For the text-containing cell, return its midpoint in (x, y) coordinate format. 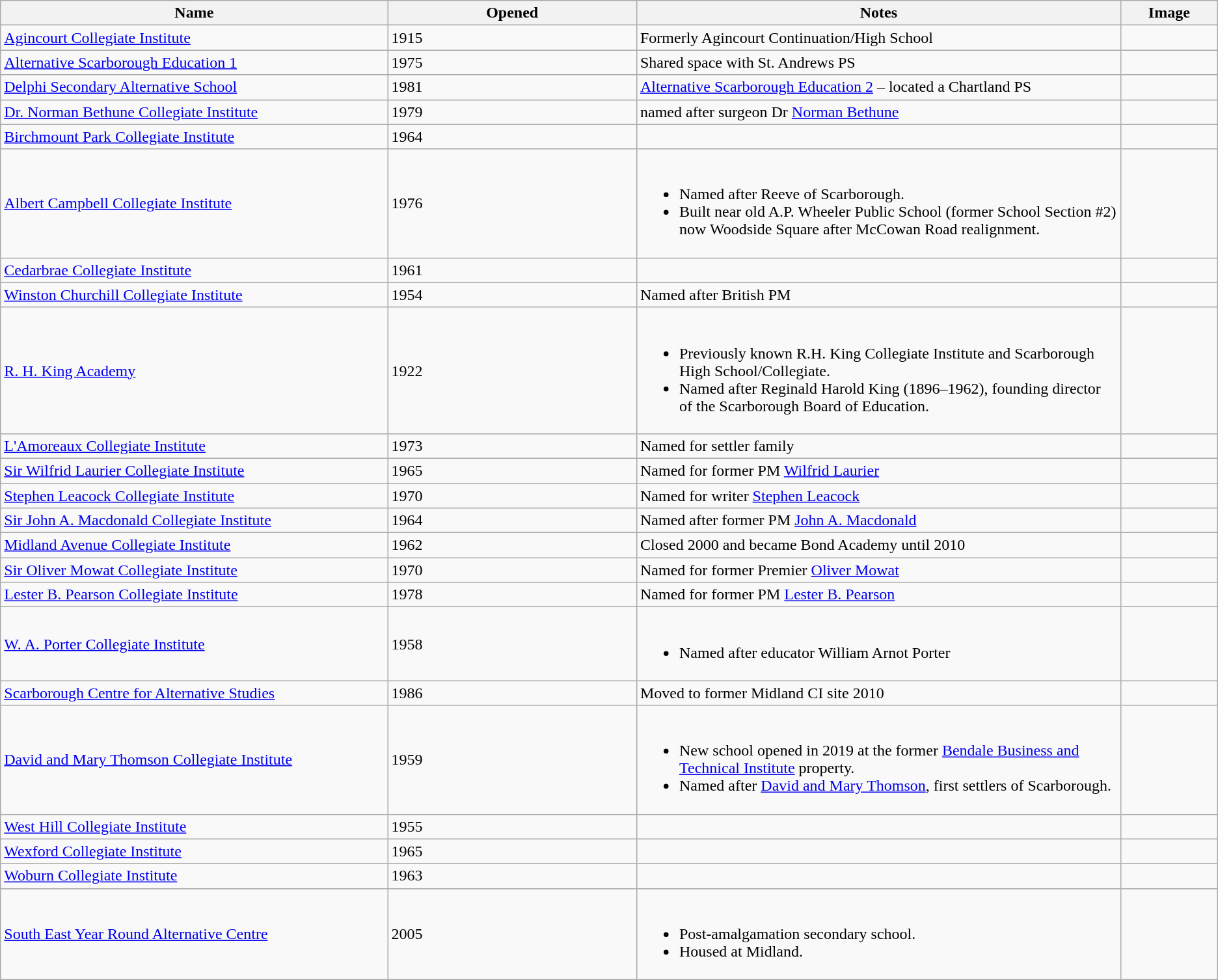
Named for settler family (878, 446)
Closed 2000 and became Bond Academy until 2010 (878, 545)
R. H. King Academy (194, 370)
David and Mary Thomson Collegiate Institute (194, 760)
Midland Avenue Collegiate Institute (194, 545)
1961 (513, 270)
Named after British PM (878, 295)
Alternative Scarborough Education 2 – located a Chartland PS (878, 87)
Image (1169, 13)
Sir John A. Macdonald Collegiate Institute (194, 521)
Named for writer Stephen Leacock (878, 495)
Notes (878, 13)
1958 (513, 644)
Lester B. Pearson Collegiate Institute (194, 595)
named after surgeon Dr Norman Bethune (878, 112)
Birchmount Park Collegiate Institute (194, 137)
Sir Oliver Mowat Collegiate Institute (194, 570)
South East Year Round Alternative Centre (194, 934)
2005 (513, 934)
West Hill Collegiate Institute (194, 826)
Delphi Secondary Alternative School (194, 87)
1954 (513, 295)
Stephen Leacock Collegiate Institute (194, 495)
Winston Churchill Collegiate Institute (194, 295)
Moved to former Midland CI site 2010 (878, 693)
1922 (513, 370)
Cedarbrae Collegiate Institute (194, 270)
1986 (513, 693)
Named for former Premier Oliver Mowat (878, 570)
Woburn Collegiate Institute (194, 876)
1962 (513, 545)
Shared space with St. Andrews PS (878, 62)
Opened (513, 13)
W. A. Porter Collegiate Institute (194, 644)
1981 (513, 87)
Albert Campbell Collegiate Institute (194, 203)
Name (194, 13)
Alternative Scarborough Education 1 (194, 62)
1978 (513, 595)
Named for former PM Wilfrid Laurier (878, 470)
Named after educator William Arnot Porter (878, 644)
L'Amoreaux Collegiate Institute (194, 446)
1963 (513, 876)
Wexford Collegiate Institute (194, 851)
1979 (513, 112)
Post-amalgamation secondary school.Housed at Midland. (878, 934)
Sir Wilfrid Laurier Collegiate Institute (194, 470)
1973 (513, 446)
Agincourt Collegiate Institute (194, 38)
1975 (513, 62)
1955 (513, 826)
1915 (513, 38)
Formerly Agincourt Continuation/High School (878, 38)
1976 (513, 203)
Named after former PM John A. Macdonald (878, 521)
1959 (513, 760)
Scarborough Centre for Alternative Studies (194, 693)
Dr. Norman Bethune Collegiate Institute (194, 112)
Named for former PM Lester B. Pearson (878, 595)
